Determine the [X, Y] coordinate at the center of the cell enclosing the given text.  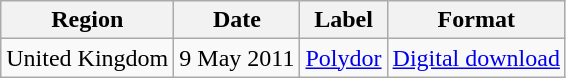
Format [476, 20]
Digital download [476, 58]
9 May 2011 [237, 58]
Label [344, 20]
Date [237, 20]
Region [88, 20]
Polydor [344, 58]
United Kingdom [88, 58]
